Extract the (x, y) coordinate from the center of the cell holding the provided text.  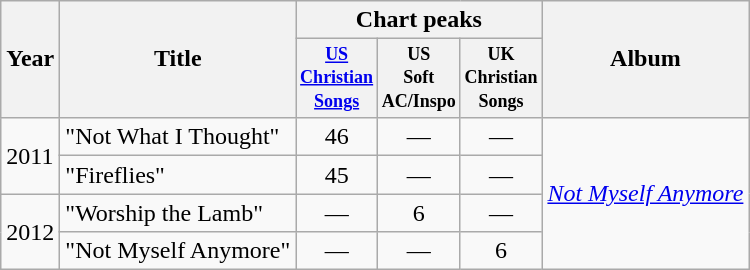
USSoft AC/Inspo (418, 78)
Album (646, 60)
"Fireflies" (178, 175)
45 (337, 175)
46 (337, 137)
"Worship the Lamb" (178, 213)
Not Myself Anymore (646, 194)
Year (30, 60)
Chart peaks (419, 20)
2011 (30, 156)
"Not What I Thought" (178, 137)
USChristian Songs (337, 78)
2012 (30, 232)
"Not Myself Anymore" (178, 251)
UKChristian Songs (501, 78)
Title (178, 60)
